Detect which cell encompasses the target text, then output its (x, y) center coordinate. 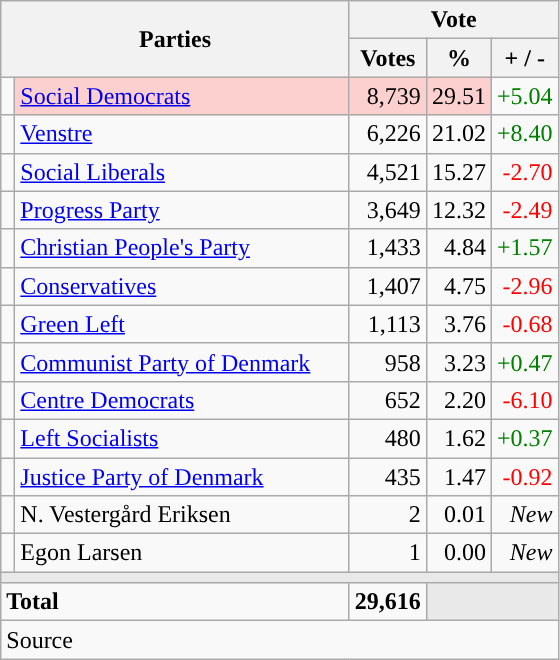
+5.04 (524, 96)
Vote (454, 20)
-0.92 (524, 477)
652 (388, 400)
+8.40 (524, 134)
4,521 (388, 172)
29.51 (458, 96)
12.32 (458, 210)
% (458, 58)
2.20 (458, 400)
+ / - (524, 58)
3,649 (388, 210)
Venstre (182, 134)
Christian People's Party (182, 248)
1.47 (458, 477)
-2.49 (524, 210)
480 (388, 438)
N. Vestergård Eriksen (182, 515)
1 (388, 553)
-2.70 (524, 172)
15.27 (458, 172)
-0.68 (524, 324)
3.23 (458, 362)
Parties (176, 39)
0.01 (458, 515)
4.75 (458, 286)
29,616 (388, 602)
Communist Party of Denmark (182, 362)
+0.37 (524, 438)
+0.47 (524, 362)
+1.57 (524, 248)
1,113 (388, 324)
1,433 (388, 248)
435 (388, 477)
Votes (388, 58)
-6.10 (524, 400)
2 (388, 515)
Social Liberals (182, 172)
Green Left (182, 324)
Conservatives (182, 286)
4.84 (458, 248)
6,226 (388, 134)
0.00 (458, 553)
Social Democrats (182, 96)
3.76 (458, 324)
Progress Party (182, 210)
-2.96 (524, 286)
Total (176, 602)
1,407 (388, 286)
Egon Larsen (182, 553)
21.02 (458, 134)
8,739 (388, 96)
958 (388, 362)
Left Socialists (182, 438)
1.62 (458, 438)
Centre Democrats (182, 400)
Source (280, 640)
Justice Party of Denmark (182, 477)
